Pinpoint the cell where the given text exists, returning its [X, Y] midpoint coordinate. 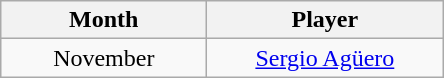
Player [325, 20]
Month [104, 20]
November [104, 58]
Sergio Agüero [325, 58]
